Extract the [X, Y] coordinate from the center of the cell holding the provided text.  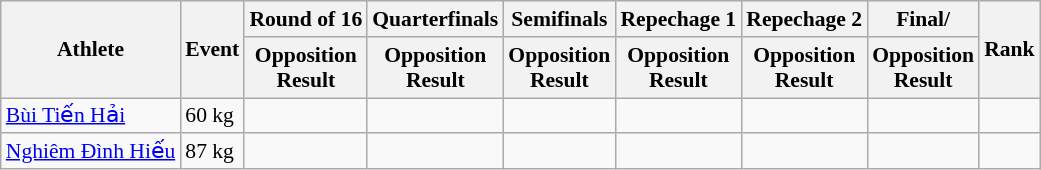
Repechage 2 [804, 19]
60 kg [212, 116]
Final/ [923, 19]
Semifinals [559, 19]
87 kg [212, 152]
Athlete [91, 50]
Event [212, 50]
Quarterfinals [435, 19]
Bùi Tiến Hải [91, 116]
Round of 16 [306, 19]
Repechage 1 [678, 19]
Nghiêm Đình Hiếu [91, 152]
Rank [1010, 50]
